Detect which cell encompasses the target text, then output its (X, Y) center coordinate. 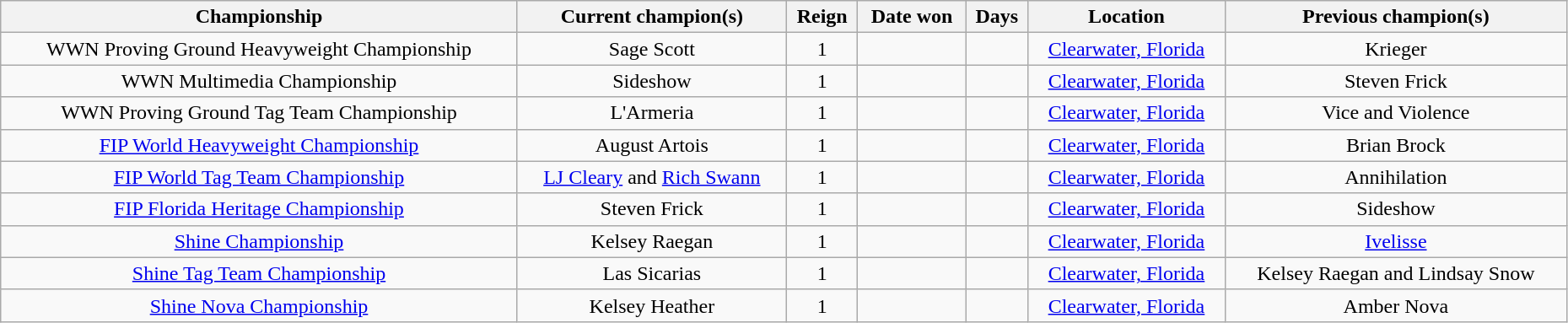
Location (1126, 17)
Amber Nova (1395, 305)
WWN Multimedia Championship (260, 81)
FIP Florida Heritage Championship (260, 209)
WWN Proving Ground Tag Team Championship (260, 113)
Vice and Violence (1395, 113)
Previous champion(s) (1395, 17)
August Artois (651, 145)
FIP World Heavyweight Championship (260, 145)
Annihilation (1395, 177)
WWN Proving Ground Heavyweight Championship (260, 49)
LJ Cleary and Rich Swann (651, 177)
Kelsey Raegan and Lindsay Snow (1395, 273)
Shine Tag Team Championship (260, 273)
Shine Championship (260, 241)
Current champion(s) (651, 17)
Brian Brock (1395, 145)
Days (997, 17)
FIP World Tag Team Championship (260, 177)
Championship (260, 17)
Las Sicarias (651, 273)
Kelsey Heather (651, 305)
Reign (822, 17)
Kelsey Raegan (651, 241)
Shine Nova Championship (260, 305)
Date won (912, 17)
Krieger (1395, 49)
L'Armeria (651, 113)
Ivelisse (1395, 241)
Sage Scott (651, 49)
